Detect which cell encompasses the target text, then output its [x, y] center coordinate. 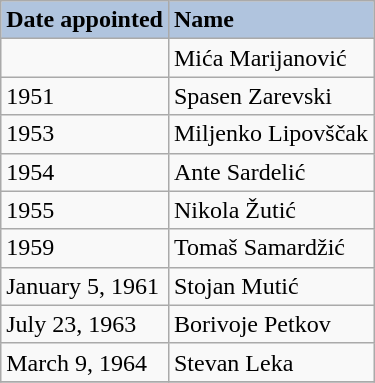
1959 [85, 248]
Ante Sardelić [270, 172]
July 23, 1963 [85, 324]
Name [270, 20]
Nikola Žutić [270, 210]
1951 [85, 96]
Stojan Mutić [270, 286]
Stevan Leka [270, 362]
Date appointed [85, 20]
January 5, 1961 [85, 286]
Borivoje Petkov [270, 324]
1953 [85, 134]
March 9, 1964 [85, 362]
Mića Marijanović [270, 58]
1955 [85, 210]
Tomaš Samardžić [270, 248]
1954 [85, 172]
Spasen Zarevski [270, 96]
Miljenko Lipovščak [270, 134]
